Identify which cell holds the provided text, then report its [X, Y] central coordinate. 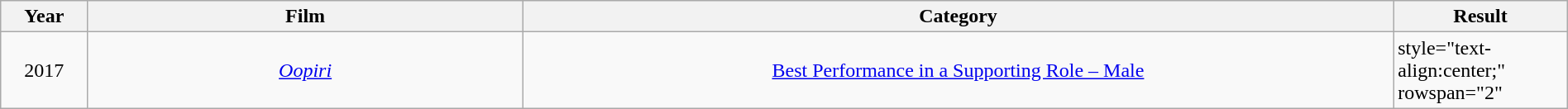
Category [958, 17]
Film [305, 17]
2017 [45, 70]
Oopiri [305, 70]
style="text-align:center;" rowspan="2" [1480, 70]
Year [45, 17]
Best Performance in a Supporting Role – Male [958, 70]
Result [1480, 17]
